Search for the cell housing the specified text and yield its [x, y] center coordinate. 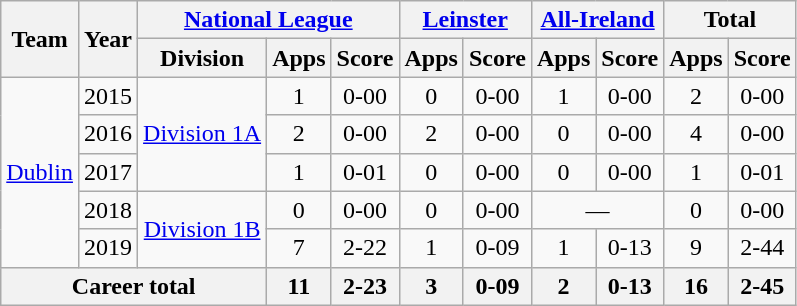
2019 [108, 248]
9 [696, 248]
2015 [108, 96]
All-Ireland [597, 20]
Year [108, 39]
Division 1A [202, 134]
2017 [108, 172]
4 [696, 134]
2-44 [762, 248]
3 [431, 286]
2-45 [762, 286]
National League [268, 20]
16 [696, 286]
Leinster [465, 20]
Team [40, 39]
Total [730, 20]
7 [299, 248]
Dublin [40, 172]
Career total [134, 286]
Division [202, 58]
11 [299, 286]
2-23 [365, 286]
2018 [108, 210]
Division 1B [202, 229]
— [597, 210]
2-22 [365, 248]
2016 [108, 134]
